Capture the cell that displays the provided text and extract its (x, y) central coordinate. 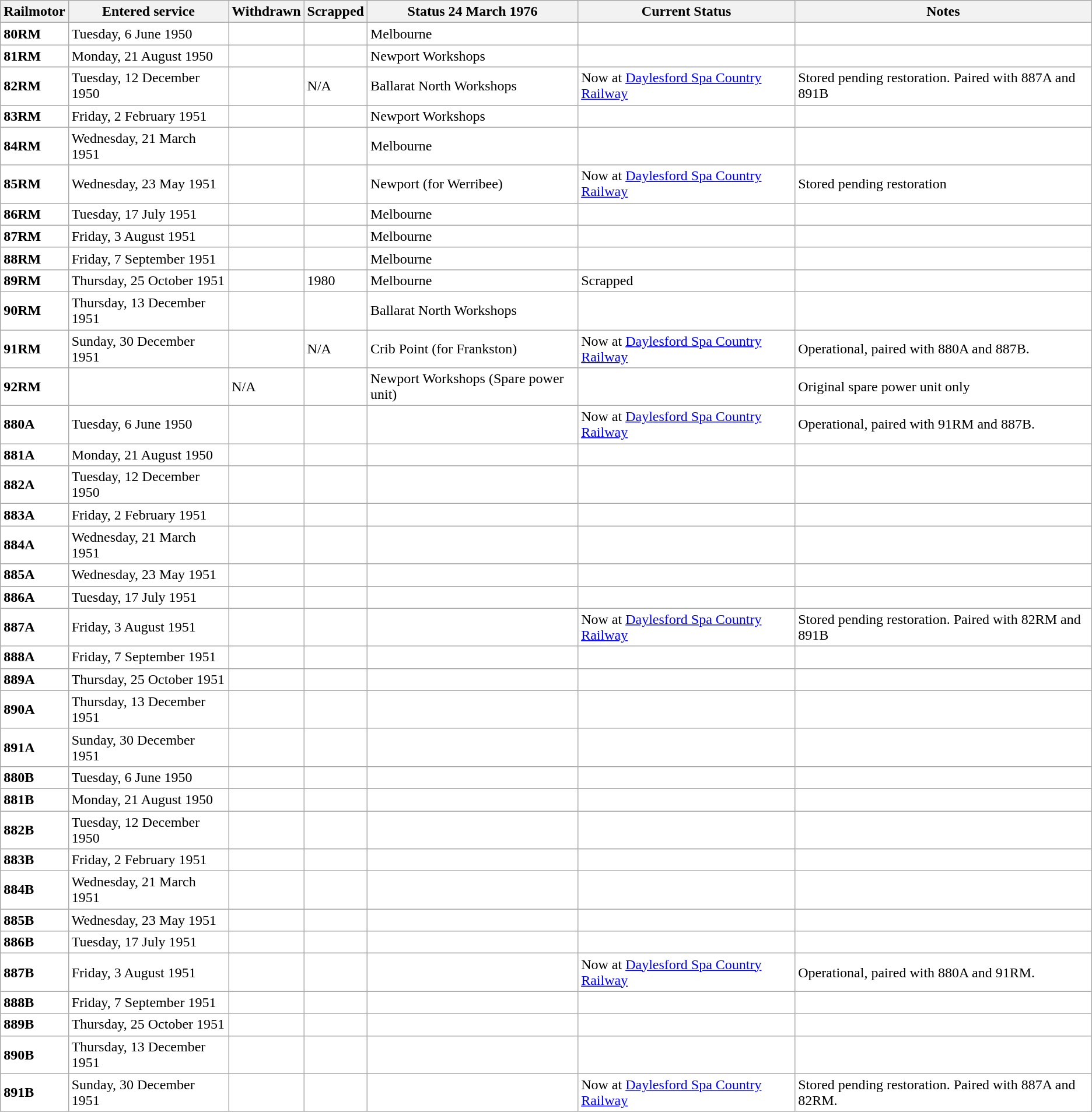
885A (34, 575)
884A (34, 545)
90RM (34, 310)
881A (34, 455)
Operational, paired with 880A and 887B. (944, 349)
87RM (34, 236)
889A (34, 679)
80RM (34, 34)
882B (34, 829)
88RM (34, 258)
883B (34, 860)
Operational, paired with 880A and 91RM. (944, 973)
Railmotor (34, 12)
82RM (34, 86)
882A (34, 485)
887B (34, 973)
886A (34, 597)
Status 24 March 1976 (473, 12)
91RM (34, 349)
83RM (34, 116)
888A (34, 657)
92RM (34, 387)
84RM (34, 146)
887A (34, 627)
Newport Workshops (Spare power unit) (473, 387)
884B (34, 890)
880A (34, 425)
880B (34, 777)
886B (34, 942)
881B (34, 799)
891A (34, 748)
86RM (34, 214)
81RM (34, 56)
Operational, paired with 91RM and 887B. (944, 425)
Crib Point (for Frankston) (473, 349)
89RM (34, 280)
Entered service (148, 12)
85RM (34, 184)
Stored pending restoration (944, 184)
Original spare power unit only (944, 387)
890A (34, 709)
Notes (944, 12)
Current Status (687, 12)
Stored pending restoration. Paired with 887A and 82RM. (944, 1093)
Stored pending restoration. Paired with 82RM and 891B (944, 627)
885B (34, 920)
Stored pending restoration. Paired with 887A and 891B (944, 86)
891B (34, 1093)
Newport (for Werribee) (473, 184)
890B (34, 1054)
Withdrawn (266, 12)
888B (34, 1002)
883A (34, 515)
889B (34, 1025)
1980 (335, 280)
